For the text-containing cell, return its midpoint in (X, Y) coordinate format. 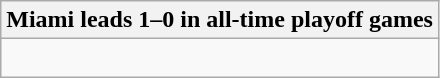
Miami leads 1–0 in all-time playoff games (220, 20)
